Find where the given text appears and provide that cell's center as [X, Y] coordinate. 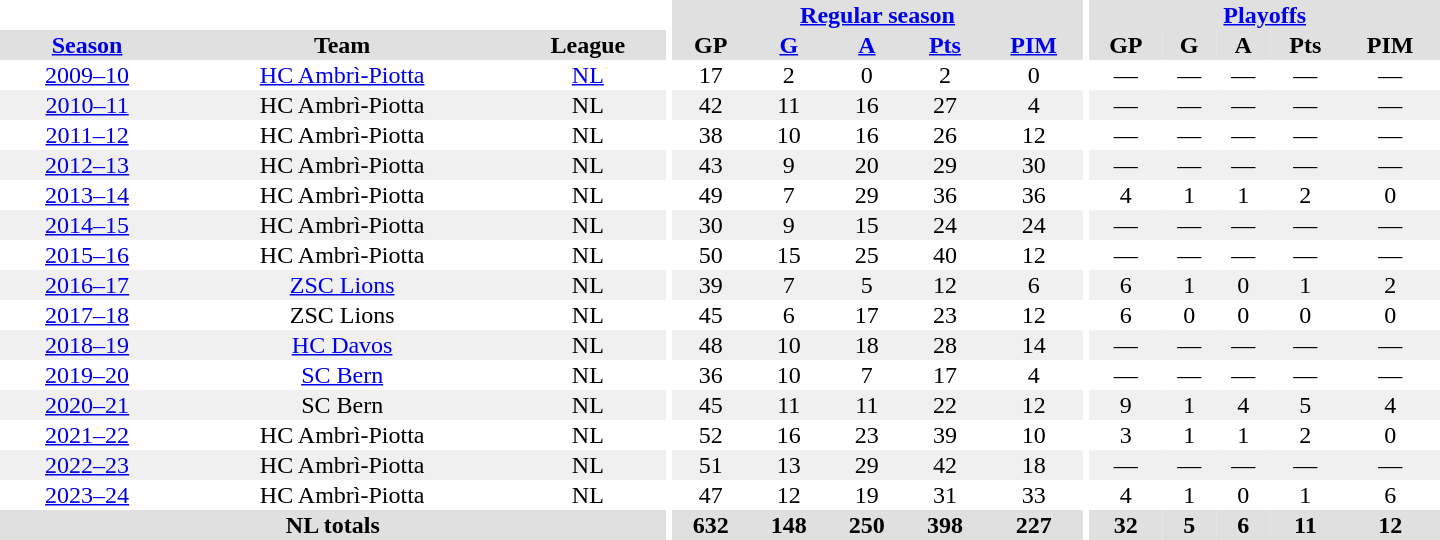
2019–20 [87, 375]
38 [711, 135]
2022–23 [87, 465]
HC Davos [342, 345]
40 [945, 255]
25 [867, 255]
28 [945, 345]
2010–11 [87, 105]
47 [711, 495]
32 [1126, 525]
26 [945, 135]
50 [711, 255]
2021–22 [87, 435]
2018–19 [87, 345]
227 [1034, 525]
2012–13 [87, 165]
2016–17 [87, 285]
14 [1034, 345]
League [588, 45]
48 [711, 345]
20 [867, 165]
51 [711, 465]
19 [867, 495]
Team [342, 45]
27 [945, 105]
Regular season [878, 15]
2014–15 [87, 225]
398 [945, 525]
148 [789, 525]
2017–18 [87, 315]
2011–12 [87, 135]
2013–14 [87, 195]
Playoffs [1264, 15]
33 [1034, 495]
49 [711, 195]
31 [945, 495]
13 [789, 465]
NL totals [333, 525]
632 [711, 525]
2009–10 [87, 75]
250 [867, 525]
3 [1126, 435]
43 [711, 165]
22 [945, 405]
Season [87, 45]
52 [711, 435]
2020–21 [87, 405]
2015–16 [87, 255]
2023–24 [87, 495]
